Return (X, Y) of the center of cell containing provided text 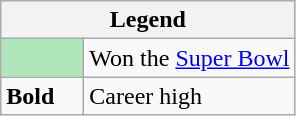
Career high (190, 96)
Won the Super Bowl (190, 58)
Bold (42, 96)
Legend (148, 20)
